Scan for the cell matching the given text and deliver its [X, Y] coordinate at center. 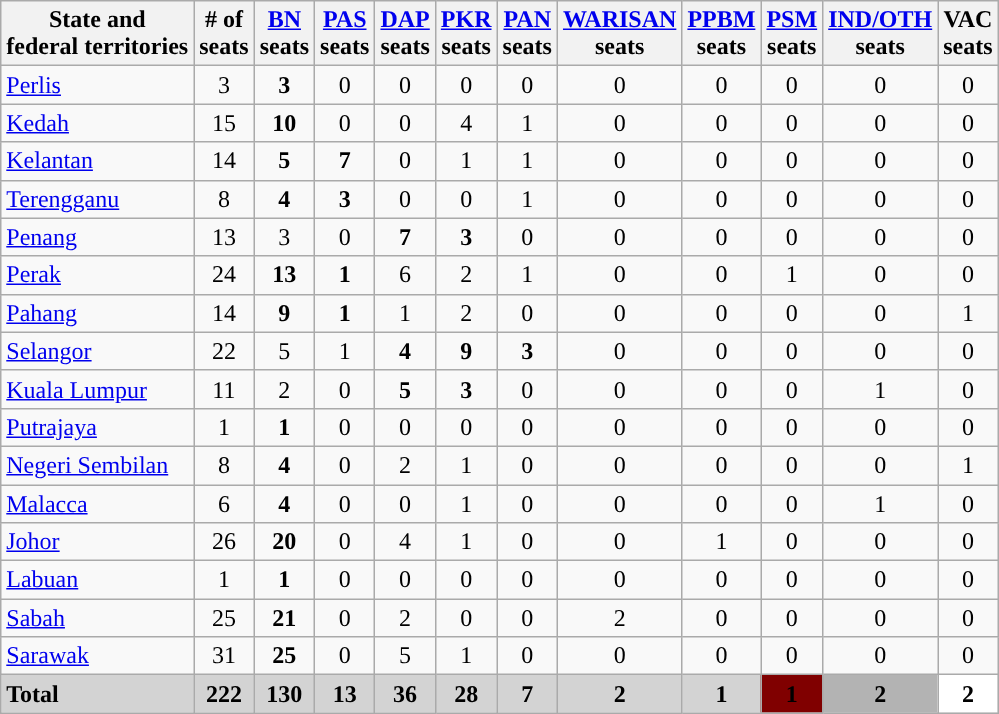
Johor [98, 542]
22 [224, 351]
Selangor [98, 351]
Total [98, 694]
20 [284, 542]
Penang [98, 237]
PASseats [345, 34]
222 [224, 694]
Perlis [98, 85]
Negeri Sembilan [98, 465]
Putrajaya [98, 427]
11 [224, 389]
24 [224, 275]
Sarawak [98, 656]
21 [284, 618]
IND/OTHseats [880, 34]
VACseats [968, 34]
Terengganu [98, 199]
Perak [98, 275]
10 [284, 123]
Kedah [98, 123]
WARISANseats [619, 34]
Malacca [98, 503]
DAPseats [405, 34]
26 [224, 542]
Kelantan [98, 161]
28 [466, 694]
31 [224, 656]
Labuan [98, 580]
Sabah [98, 618]
PPBMseats [722, 34]
15 [224, 123]
Kuala Lumpur [98, 389]
PSMseats [792, 34]
PANseats [527, 34]
Pahang [98, 313]
State andfederal territories [98, 34]
130 [284, 694]
# ofseats [224, 34]
36 [405, 694]
BNseats [284, 34]
PKRseats [466, 34]
